Return (x, y) of the center of cell containing provided text 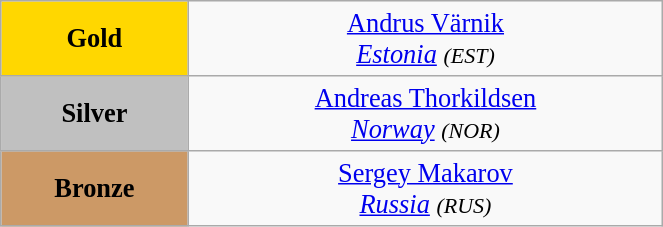
Andrus VärnikEstonia (EST) (426, 38)
Silver (94, 112)
Bronze (94, 188)
Gold (94, 38)
Andreas ThorkildsenNorway (NOR) (426, 112)
Sergey MakarovRussia (RUS) (426, 188)
